Capture the cell that displays the provided text and extract its (X, Y) central coordinate. 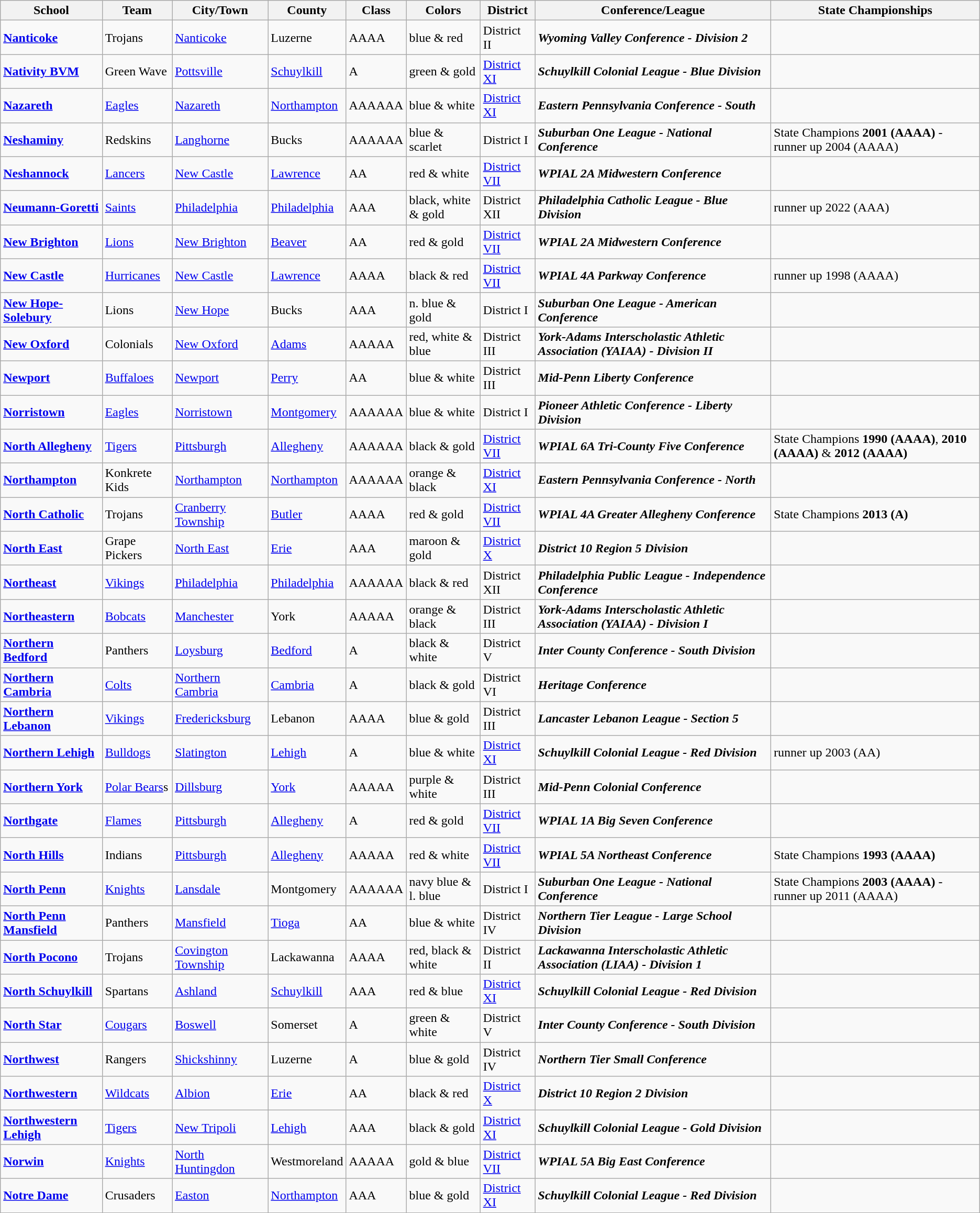
gold & blue (443, 1161)
purple & white (443, 786)
Mansfield (220, 922)
School (51, 10)
Neumann-Goretti (51, 207)
Nativity BVM (51, 71)
Team (137, 10)
North Pocono (51, 957)
District 10 Region 2 Division (653, 1093)
Fredericksburg (220, 718)
York-Adams Interscholastic Athletic Association (YAIAA) - Division II (653, 343)
Wildcats (137, 1093)
Beaver (307, 242)
Cranberry Township (220, 514)
Buffaloes (137, 378)
Northeastern (51, 617)
Northern York (51, 786)
Indians (137, 854)
Manchester (220, 617)
Bulldogs (137, 753)
Perry (307, 378)
WPIAL 6A Tri-County Five Conference (653, 446)
Spartans (137, 992)
Langhorne (220, 139)
green & gold (443, 71)
WPIAL 4A Greater Allegheny Conference (653, 514)
Philadelphia Public League - Independence Conference (653, 582)
Northern Tier Small Conference (653, 1060)
State Champions 2003 (AAAA) - runner up 2011 (AAAA) (875, 889)
Lansdale (220, 889)
black & white (443, 650)
Northgate (51, 821)
Bedford (307, 650)
North Hills (51, 854)
Northeast (51, 582)
District 10 Region 5 Division (653, 549)
Schuylkill Colonial League - Gold Division (653, 1128)
Colors (443, 10)
Grape Pickers (137, 549)
Pioneer Athletic Conference - Liberty Division (653, 411)
City/Town (220, 10)
Neshannock (51, 174)
blue & scarlet (443, 139)
runner up 1998 (AAAA) (875, 275)
Heritage Conference (653, 685)
Colonials (137, 343)
navy blue & l. blue (443, 889)
North Allegheny (51, 446)
Wyoming Valley Conference - Division 2 (653, 38)
n. blue & gold (443, 310)
Norwin (51, 1161)
North Penn (51, 889)
Tioga (307, 922)
runner up 2022 (AAA) (875, 207)
Dillsburg (220, 786)
Bobcats (137, 617)
State Champions 1993 (AAAA) (875, 854)
Albion (220, 1093)
Polar Bearss (137, 786)
Northwestern Lehigh (51, 1128)
Adams (307, 343)
Schuylkill Colonial League - Blue Division (653, 71)
blue & red (443, 38)
Eastern Pennsylvania Conference - North (653, 481)
Westmoreland (307, 1161)
Lebanon (307, 718)
State Champions 2013 (A) (875, 514)
Mid-Penn Liberty Conference (653, 378)
Cambria (307, 685)
Pottsville (220, 71)
Ashland (220, 992)
District (508, 10)
Hurricanes (137, 275)
Somerset (307, 1025)
Mid-Penn Colonial Conference (653, 786)
Konkrete Kids (137, 481)
Lancaster Lebanon League - Section 5 (653, 718)
red, white & blue (443, 343)
Saints (137, 207)
green & white (443, 1025)
WPIAL 5A Northeast Conference (653, 854)
Covington Township (220, 957)
Philadelphia Catholic League - Blue Division (653, 207)
Northern Tier League - Large School Division (653, 922)
WPIAL 4A Parkway Conference (653, 275)
New Hope (220, 310)
Colts (137, 685)
Northwest (51, 1060)
Loysburg (220, 650)
New Tripoli (220, 1128)
black, white & gold (443, 207)
New Hope-Solebury (51, 310)
Lackawanna Interscholastic Athletic Association (LIAA) - Division 1 (653, 957)
State Champions 2001 (AAAA) - runner up 2004 (AAAA) (875, 139)
Northwestern (51, 1093)
Lancers (137, 174)
York-Adams Interscholastic Athletic Association (YAIAA) - Division I (653, 617)
State Championships (875, 10)
North Schuylkill (51, 992)
Redskins (137, 139)
red, black & white (443, 957)
Conference/League (653, 10)
State Champions 1990 (AAAA), 2010 (AAAA) & 2012 (AAAA) (875, 446)
North Catholic (51, 514)
Neshaminy (51, 139)
Shickshinny (220, 1060)
Northern Bedford (51, 650)
Suburban One League - American Conference (653, 310)
County (307, 10)
Flames (137, 821)
maroon & gold (443, 549)
Crusaders (137, 1196)
Eastern Pennsylvania Conference - South (653, 106)
Notre Dame (51, 1196)
Northern Lehigh (51, 753)
runner up 2003 (AA) (875, 753)
red & blue (443, 992)
Rangers (137, 1060)
Slatington (220, 753)
WPIAL 5A Big East Conference (653, 1161)
Boswell (220, 1025)
North Huntingdon (220, 1161)
WPIAL 1A Big Seven Conference (653, 821)
Lackawanna (307, 957)
Northern Lebanon (51, 718)
Class (376, 10)
Butler (307, 514)
Green Wave (137, 71)
North Penn Mansfield (51, 922)
District VI (508, 685)
Easton (220, 1196)
North Star (51, 1025)
Cougars (137, 1025)
